Identify which cell holds the provided text, then report its (x, y) central coordinate. 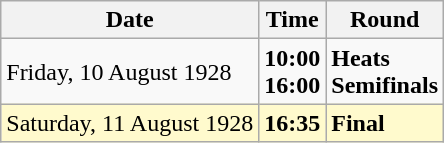
10:0016:00 (292, 72)
Date (130, 20)
Saturday, 11 August 1928 (130, 123)
16:35 (292, 123)
Round (385, 20)
Friday, 10 August 1928 (130, 72)
Time (292, 20)
Final (385, 123)
HeatsSemifinals (385, 72)
